Search for the cell housing the specified text and yield its [X, Y] center coordinate. 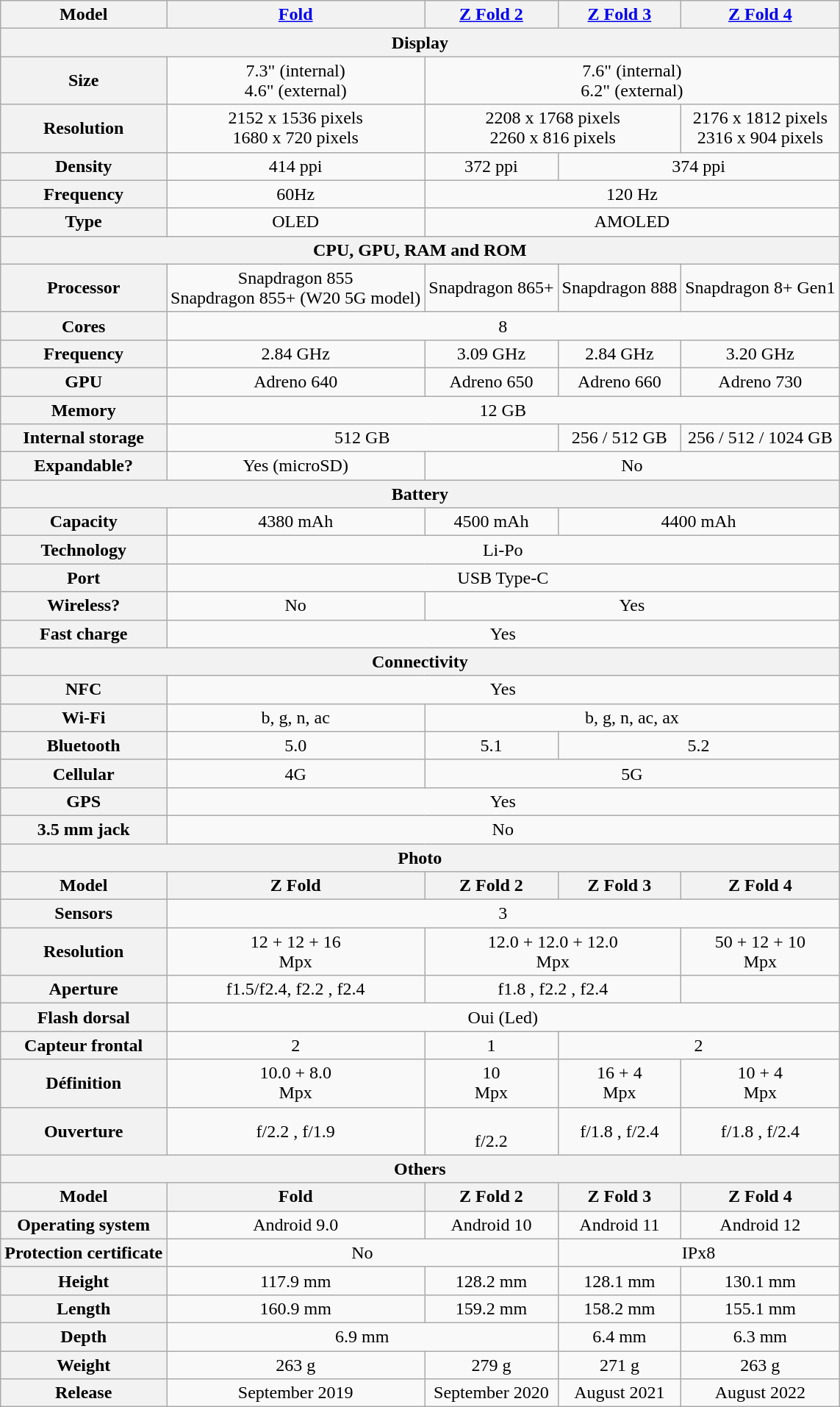
September 2020 [491, 1393]
3 [503, 914]
10 + 4Mpx [760, 1084]
Processor [84, 288]
256 / 512 / 1024 GB [760, 438]
5.0 [295, 745]
f/2.2 , f/1.9 [295, 1131]
6.4 mm [620, 1336]
117.9 mm [295, 1281]
Bluetooth [84, 745]
4G [295, 773]
September 2019 [295, 1393]
USB Type-C [503, 578]
Aperture [84, 989]
12 GB [503, 409]
158.2 mm [620, 1308]
271 g [620, 1365]
1 [491, 1045]
2176 x 1812 pixels2316 x 904 pixels [760, 128]
128.2 mm [491, 1281]
Adreno 640 [295, 382]
10Mpx [491, 1084]
Adreno 730 [760, 382]
128.1 mm [620, 1281]
Wi-Fi [84, 717]
Yes (microSD) [295, 466]
10.0 + 8.0Mpx [295, 1084]
OLED [295, 222]
3.20 GHz [760, 354]
279 g [491, 1365]
Weight [84, 1365]
Depth [84, 1336]
6.3 mm [760, 1336]
Snapdragon 8+ Gen1 [760, 288]
414 ppi [295, 166]
7.6" (internal)6.2" (external) [632, 81]
12 + 12 + 16Mpx [295, 951]
Sensors [84, 914]
Release [84, 1393]
b, g, n, ac [295, 717]
5.1 [491, 745]
Flash dorsal [84, 1017]
Type [84, 222]
Display [420, 43]
CPU, GPU, RAM and ROM [420, 250]
160.9 mm [295, 1308]
5G [632, 773]
Définition [84, 1084]
Height [84, 1281]
7.3" (internal)4.6" (external) [295, 81]
Port [84, 578]
Memory [84, 409]
120 Hz [632, 194]
Snapdragon 855Snapdragon 855+ (W20 5G model) [295, 288]
Others [420, 1169]
Snapdragon 888 [620, 288]
Length [84, 1308]
130.1 mm [760, 1281]
374 ppi [698, 166]
Size [84, 81]
256 / 512 GB [620, 438]
60Hz [295, 194]
Fast charge [84, 634]
5.2 [698, 745]
Internal storage [84, 438]
Protection certificate [84, 1253]
16 + 4Mpx [620, 1084]
Wireless? [84, 606]
f1.5/f2.4, f2.2 , f2.4 [295, 989]
Z Fold [295, 886]
Capteur frontal [84, 1045]
Cellular [84, 773]
Connectivity [420, 662]
8 [503, 326]
Density [84, 166]
Android 11 [620, 1225]
Li-Po [503, 550]
159.2 mm [491, 1308]
August 2022 [760, 1393]
Operating system [84, 1225]
Snapdragon 865+ [491, 288]
50 + 12 + 10Mpx [760, 951]
IPx8 [698, 1253]
4400 mAh [698, 522]
AMOLED [632, 222]
3.5 mm jack [84, 829]
Ouverture [84, 1131]
4380 mAh [295, 522]
3.09 GHz [491, 354]
12.0 + 12.0 + 12.0Mpx [553, 951]
Android 10 [491, 1225]
Adreno 650 [491, 382]
Capacity [84, 522]
Adreno 660 [620, 382]
4500 mAh [491, 522]
512 GB [362, 438]
Android 12 [760, 1225]
Cores [84, 326]
Photo [420, 858]
NFC [84, 690]
Expandable? [84, 466]
b, g, n, ac, ax [632, 717]
Battery [420, 494]
August 2021 [620, 1393]
6.9 mm [362, 1336]
GPS [84, 801]
Oui (Led) [503, 1017]
2208 x 1768 pixels2260 x 816 pixels [553, 128]
155.1 mm [760, 1308]
f/2.2 [491, 1131]
Android 9.0 [295, 1225]
372 ppi [491, 166]
2152 x 1536 pixels1680 x 720 pixels [295, 128]
Technology [84, 550]
GPU [84, 382]
f1.8 , f2.2 , f2.4 [553, 989]
